Pinpoint the cell where the given text exists, returning its [X, Y] midpoint coordinate. 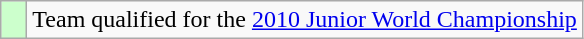
Team qualified for the 2010 Junior World Championship [305, 20]
